Search for the cell housing the specified text and yield its [X, Y] center coordinate. 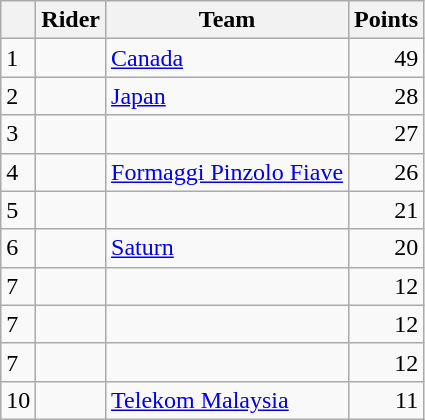
Canada [228, 58]
Rider [71, 20]
Japan [228, 96]
Telekom Malaysia [228, 400]
Team [228, 20]
4 [18, 172]
1 [18, 58]
20 [386, 248]
5 [18, 210]
27 [386, 134]
21 [386, 210]
28 [386, 96]
Formaggi Pinzolo Fiave [228, 172]
Saturn [228, 248]
Points [386, 20]
26 [386, 172]
3 [18, 134]
10 [18, 400]
49 [386, 58]
6 [18, 248]
11 [386, 400]
2 [18, 96]
